Identify which cell holds the provided text, then report its [x, y] central coordinate. 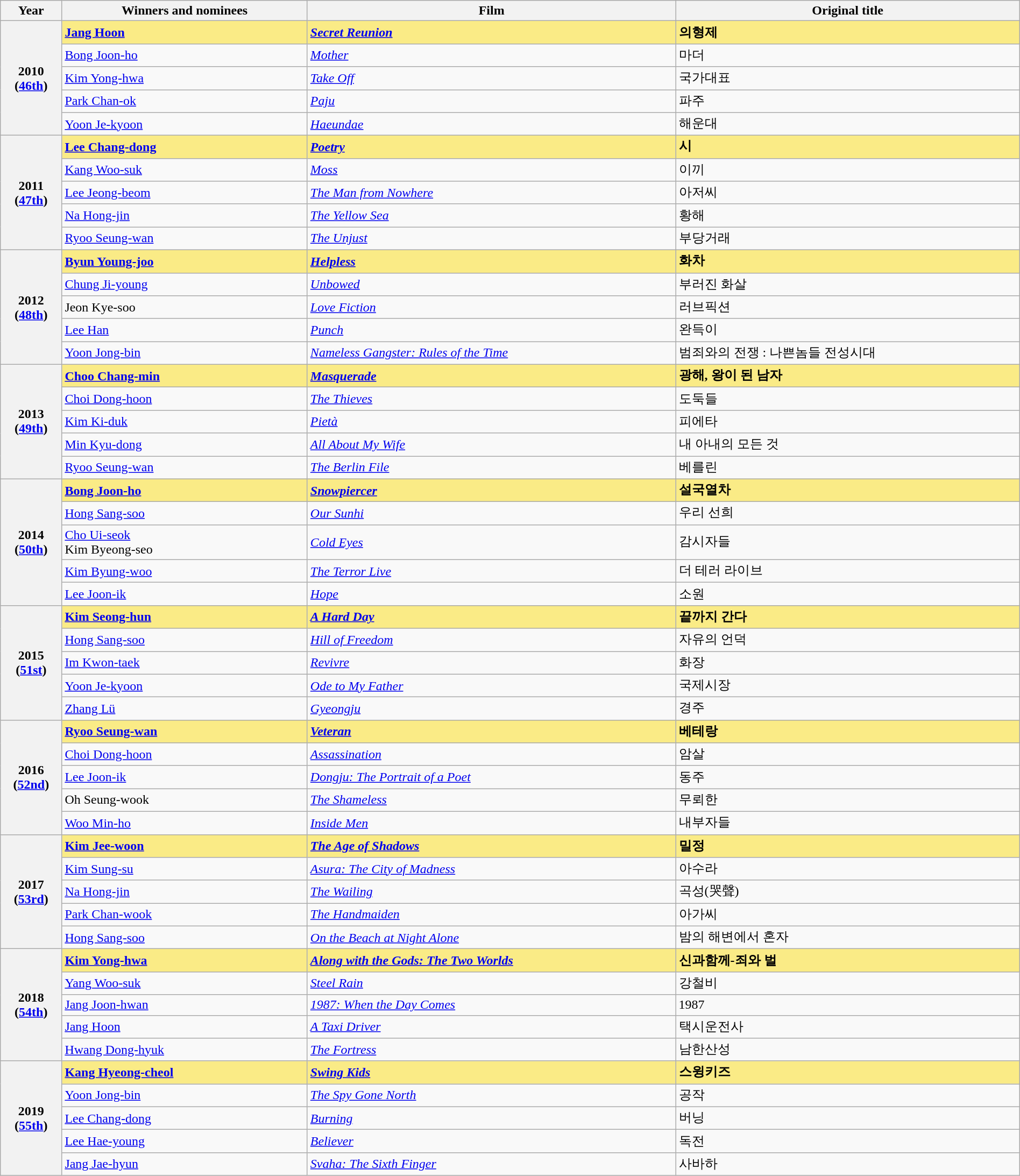
Year [31, 11]
Masquerade [492, 376]
끝까지 간다 [848, 617]
부당거래 [848, 239]
국가대표 [848, 79]
Nameless Gangster: Rules of the Time [492, 353]
The Shameless [492, 800]
마더 [848, 55]
내부자들 [848, 823]
밀정 [848, 846]
Oh Seung-wook [185, 800]
Lee Hae-young [185, 1142]
Park Chan-wook [185, 915]
Moss [492, 170]
Kang Woo-suk [185, 170]
1987: When the Day Comes [492, 1005]
Original title [848, 11]
Winners and nominees [185, 11]
피에타 [848, 422]
Helpless [492, 261]
2011(47th) [31, 193]
스윙키즈 [848, 1073]
Hope [492, 594]
도둑들 [848, 399]
Choo Chang-min [185, 376]
자유의 언덕 [848, 640]
2015(51st) [31, 663]
A Taxi Driver [492, 1026]
Assassination [492, 754]
광해, 왕이 된 남자 [848, 376]
Mother [492, 55]
Chung Ji-young [185, 284]
Asura: The City of Madness [492, 869]
Steel Rain [492, 983]
Inside Men [492, 823]
Kang Hyeong-cheol [185, 1073]
Along with the Gods: The Two Worlds [492, 961]
Take Off [492, 79]
동주 [848, 777]
소원 [848, 594]
Jeon Kye-soo [185, 308]
The Spy Gone North [492, 1095]
사바하 [848, 1164]
Cold Eyes [492, 542]
2016(52nd) [31, 777]
Cho Ui-seokKim Byeong-seo [185, 542]
밤의 해변에서 혼자 [848, 937]
화차 [848, 261]
Min Kyu-dong [185, 444]
Unbowed [492, 284]
The Berlin File [492, 468]
Film [492, 11]
Snowpiercer [492, 491]
All About My Wife [492, 444]
The Wailing [492, 892]
내 아내의 모든 것 [848, 444]
Kim Sung-su [185, 869]
Dongju: The Portrait of a Poet [492, 777]
2012(48th) [31, 307]
독전 [848, 1142]
완득이 [848, 330]
버닝 [848, 1118]
Ode to My Father [492, 685]
2017(53rd) [31, 892]
Hwang Dong-hyuk [185, 1050]
2014(50th) [31, 542]
The Terror Live [492, 571]
Believer [492, 1142]
경주 [848, 709]
On the Beach at Night Alone [492, 937]
러브픽션 [848, 308]
황해 [848, 215]
강철비 [848, 983]
Jang Jae-hyun [185, 1164]
The Thieves [492, 399]
Paju [492, 101]
Kim Jee-woon [185, 846]
Our Sunhi [492, 513]
Im Kwon-taek [185, 663]
아수라 [848, 869]
아가씨 [848, 915]
파주 [848, 101]
Pietà [492, 422]
해운대 [848, 124]
감시자들 [848, 542]
시 [848, 147]
화장 [848, 663]
Kim Seong-hun [185, 617]
부러진 화살 [848, 284]
2018(54th) [31, 1005]
The Age of Shadows [492, 846]
암살 [848, 754]
Zhang Lü [185, 709]
Yang Woo-suk [185, 983]
Kim Byung-woo [185, 571]
베를린 [848, 468]
아저씨 [848, 193]
Burning [492, 1118]
The Yellow Sea [492, 215]
Svaha: The Sixth Finger [492, 1164]
Lee Han [185, 330]
A Hard Day [492, 617]
Byun Young-joo [185, 261]
우리 선희 [848, 513]
범죄와의 전쟁 : 나쁜놈들 전성시대 [848, 353]
1987 [848, 1005]
Jang Joon-hwan [185, 1005]
더 테러 라이브 [848, 571]
The Unjust [492, 239]
의형제 [848, 32]
2010(46th) [31, 79]
남한산성 [848, 1050]
Veteran [492, 732]
2013(49th) [31, 422]
The Fortress [492, 1050]
이끼 [848, 170]
Woo Min-ho [185, 823]
Revivre [492, 663]
Park Chan-ok [185, 101]
Swing Kids [492, 1073]
공작 [848, 1095]
신과함께-죄와 벌 [848, 961]
Kim Ki-duk [185, 422]
Love Fiction [492, 308]
Poetry [492, 147]
Haeundae [492, 124]
무뢰한 [848, 800]
베테랑 [848, 732]
Secret Reunion [492, 32]
The Man from Nowhere [492, 193]
택시운전사 [848, 1026]
Punch [492, 330]
Hill of Freedom [492, 640]
2019(55th) [31, 1118]
설국열차 [848, 491]
The Handmaiden [492, 915]
국제시장 [848, 685]
곡성(哭聲) [848, 892]
Gyeongju [492, 709]
Lee Jeong-beom [185, 193]
